Return the [X, Y] coordinate for the center point of the cell that contains the specified text.  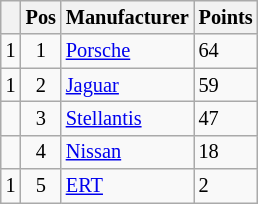
Pos [41, 17]
Points [226, 17]
18 [226, 152]
Manufacturer [128, 17]
47 [226, 118]
64 [226, 51]
ERT [128, 186]
Porsche [128, 51]
5 [41, 186]
4 [41, 152]
Jaguar [128, 85]
Nissan [128, 152]
Stellantis [128, 118]
59 [226, 85]
3 [41, 118]
